Return the [X, Y] coordinate for the center point of the cell that contains the specified text.  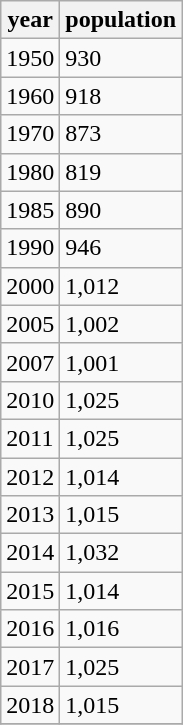
873 [121, 134]
2010 [30, 400]
2013 [30, 515]
1990 [30, 248]
2007 [30, 362]
1980 [30, 172]
2018 [30, 705]
930 [121, 58]
1970 [30, 134]
2012 [30, 477]
1,001 [121, 362]
918 [121, 96]
1,032 [121, 553]
2011 [30, 438]
1950 [30, 58]
2005 [30, 324]
1,002 [121, 324]
1,016 [121, 629]
2016 [30, 629]
population [121, 20]
2014 [30, 553]
2000 [30, 286]
2015 [30, 591]
1,012 [121, 286]
1960 [30, 96]
946 [121, 248]
819 [121, 172]
year [30, 20]
2017 [30, 667]
890 [121, 210]
1985 [30, 210]
